Detect which cell encompasses the target text, then output its [x, y] center coordinate. 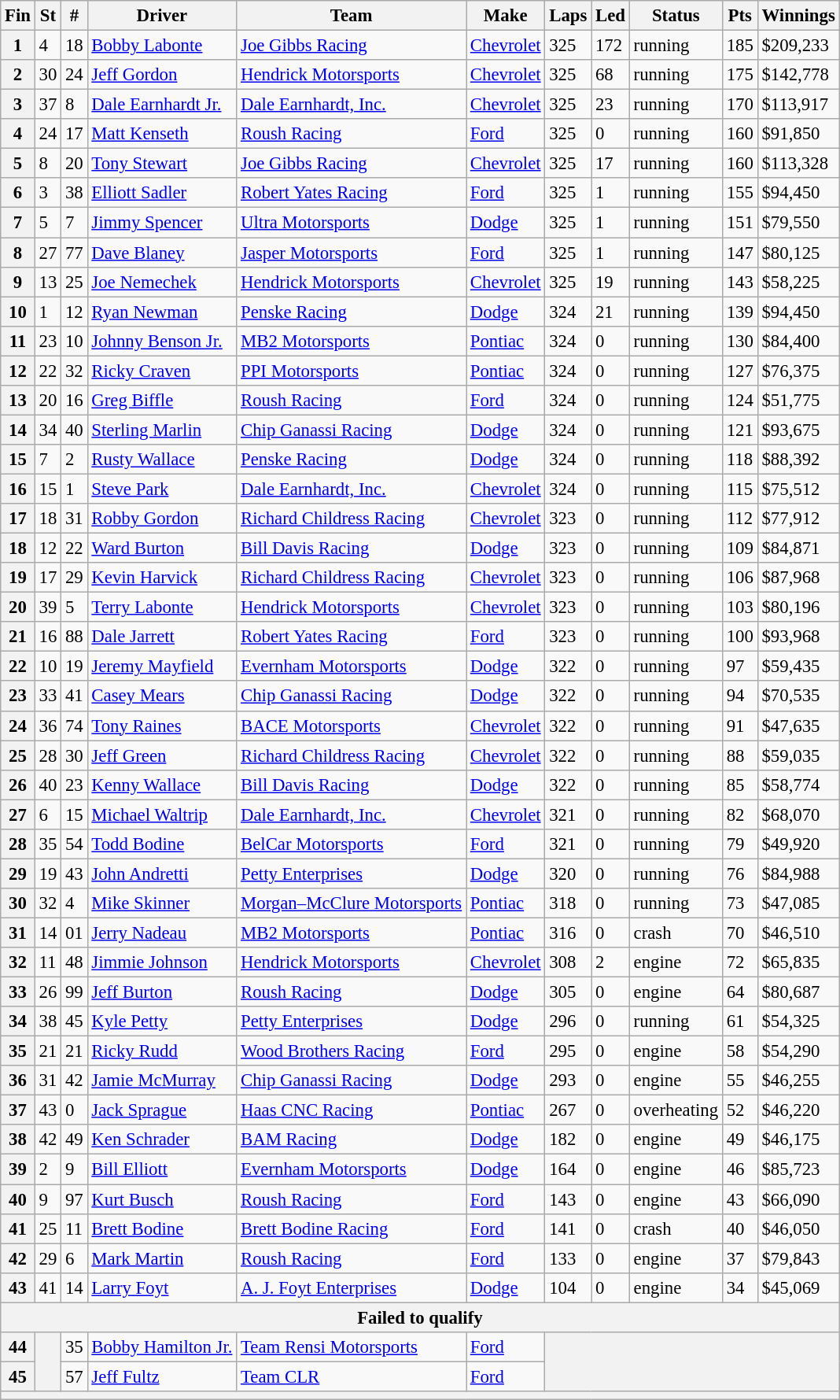
$209,233 [798, 46]
73 [739, 903]
Jeff Green [162, 755]
$113,917 [798, 105]
182 [568, 1140]
Greg Biffle [162, 401]
$88,392 [798, 460]
Jack Sprague [162, 1110]
106 [739, 578]
$65,835 [798, 962]
Bobby Hamilton Jr. [162, 1347]
54 [74, 844]
103 [739, 608]
$77,912 [798, 519]
70 [739, 933]
Jimmy Spencer [162, 223]
$54,325 [798, 1021]
Led [610, 16]
Ricky Rudd [162, 1051]
$47,635 [798, 726]
Larry Foyt [162, 1287]
$80,125 [798, 253]
$93,675 [798, 430]
79 [739, 844]
305 [568, 992]
Michael Waltrip [162, 815]
57 [74, 1376]
$75,512 [798, 489]
$68,070 [798, 815]
$58,225 [798, 282]
Kyle Petty [162, 1021]
BAM Racing [352, 1140]
Kevin Harvick [162, 578]
44 [18, 1347]
164 [568, 1169]
# [74, 16]
$84,988 [798, 874]
01 [74, 933]
133 [568, 1258]
Rusty Wallace [162, 460]
Tony Stewart [162, 164]
296 [568, 1021]
Morgan–McClure Motorsports [352, 903]
$142,778 [798, 75]
Joe Nemechek [162, 282]
104 [568, 1287]
Jamie McMurray [162, 1080]
46 [739, 1169]
Pts [739, 16]
Jeff Gordon [162, 75]
124 [739, 401]
130 [739, 341]
Jerry Nadeau [162, 933]
overheating [676, 1110]
BelCar Motorsports [352, 844]
72 [739, 962]
64 [739, 992]
Kurt Busch [162, 1199]
$91,850 [798, 134]
316 [568, 933]
Ward Burton [162, 549]
John Andretti [162, 874]
Casey Mears [162, 696]
Laps [568, 16]
295 [568, 1051]
Todd Bodine [162, 844]
Dave Blaney [162, 253]
$76,375 [798, 371]
308 [568, 962]
52 [739, 1110]
Team [352, 16]
55 [739, 1080]
$84,400 [798, 341]
$58,774 [798, 785]
Tony Raines [162, 726]
Make [505, 16]
77 [74, 253]
$46,050 [798, 1228]
$46,175 [798, 1140]
Haas CNC Racing [352, 1110]
$66,090 [798, 1199]
Team CLR [352, 1376]
172 [610, 46]
151 [739, 223]
$46,220 [798, 1110]
118 [739, 460]
318 [568, 903]
Failed to qualify [420, 1317]
Team Rensi Motorsports [352, 1347]
$79,843 [798, 1258]
Bobby Labonte [162, 46]
94 [739, 696]
100 [739, 637]
170 [739, 105]
$80,687 [798, 992]
$47,085 [798, 903]
Ryan Newman [162, 312]
320 [568, 874]
$59,035 [798, 755]
Ricky Craven [162, 371]
61 [739, 1021]
A. J. Foyt Enterprises [352, 1287]
121 [739, 430]
Ultra Motorsports [352, 223]
PPI Motorsports [352, 371]
Kenny Wallace [162, 785]
Fin [18, 16]
$113,328 [798, 164]
112 [739, 519]
58 [739, 1051]
$87,968 [798, 578]
139 [739, 312]
Jeff Fultz [162, 1376]
Steve Park [162, 489]
St [47, 16]
68 [610, 75]
$46,255 [798, 1080]
Mark Martin [162, 1258]
147 [739, 253]
Driver [162, 16]
Sterling Marlin [162, 430]
$70,535 [798, 696]
Johnny Benson Jr. [162, 341]
76 [739, 874]
91 [739, 726]
Brett Bodine [162, 1228]
Mike Skinner [162, 903]
Jeremy Mayfield [162, 667]
Status [676, 16]
48 [74, 962]
$85,723 [798, 1169]
Ken Schrader [162, 1140]
99 [74, 992]
267 [568, 1110]
Jasper Motorsports [352, 253]
74 [74, 726]
Terry Labonte [162, 608]
Matt Kenseth [162, 134]
$80,196 [798, 608]
Jeff Burton [162, 992]
Winnings [798, 16]
Bill Elliott [162, 1169]
175 [739, 75]
$59,435 [798, 667]
Robby Gordon [162, 519]
$45,069 [798, 1287]
$93,968 [798, 637]
Dale Jarrett [162, 637]
109 [739, 549]
155 [739, 193]
$84,871 [798, 549]
85 [739, 785]
115 [739, 489]
BACE Motorsports [352, 726]
Jimmie Johnson [162, 962]
Dale Earnhardt Jr. [162, 105]
Elliott Sadler [162, 193]
Wood Brothers Racing [352, 1051]
Brett Bodine Racing [352, 1228]
$46,510 [798, 933]
82 [739, 815]
293 [568, 1080]
127 [739, 371]
$51,775 [798, 401]
$49,920 [798, 844]
185 [739, 46]
$54,290 [798, 1051]
$79,550 [798, 223]
141 [568, 1228]
